Determine the (x, y) coordinate at the center of the cell enclosing the given text.  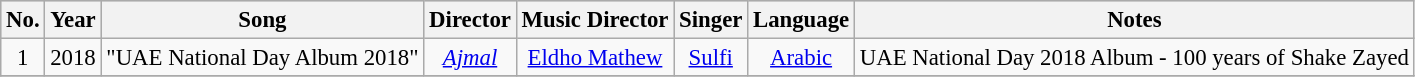
Singer (711, 20)
UAE National Day 2018 Album - 100 years of Shake Zayed (1134, 58)
"UAE National Day Album 2018" (262, 58)
Director (470, 20)
Eldho Mathew (595, 58)
1 (23, 58)
Sulfi (711, 58)
Music Director (595, 20)
Notes (1134, 20)
Ajmal (470, 58)
2018 (73, 58)
Year (73, 20)
Song (262, 20)
Language (802, 20)
No. (23, 20)
Arabic (802, 58)
